Pinpoint the cell where the given text exists, returning its (X, Y) midpoint coordinate. 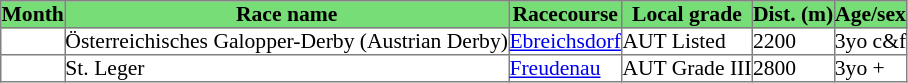
3yo + (870, 68)
2800 (793, 68)
2200 (793, 42)
Age/sex (870, 14)
Ebreichsdorf (566, 42)
Österreichisches Galopper-Derby (Austrian Derby) (287, 42)
AUT Grade III (688, 68)
Freudenau (566, 68)
Race name (287, 14)
AUT Listed (688, 42)
Month (33, 14)
3yo c&f (870, 42)
St. Leger (287, 68)
Local grade (688, 14)
Racecourse (566, 14)
Dist. (m) (793, 14)
